Extract the (X, Y) coordinate from the center of the cell holding the provided text.  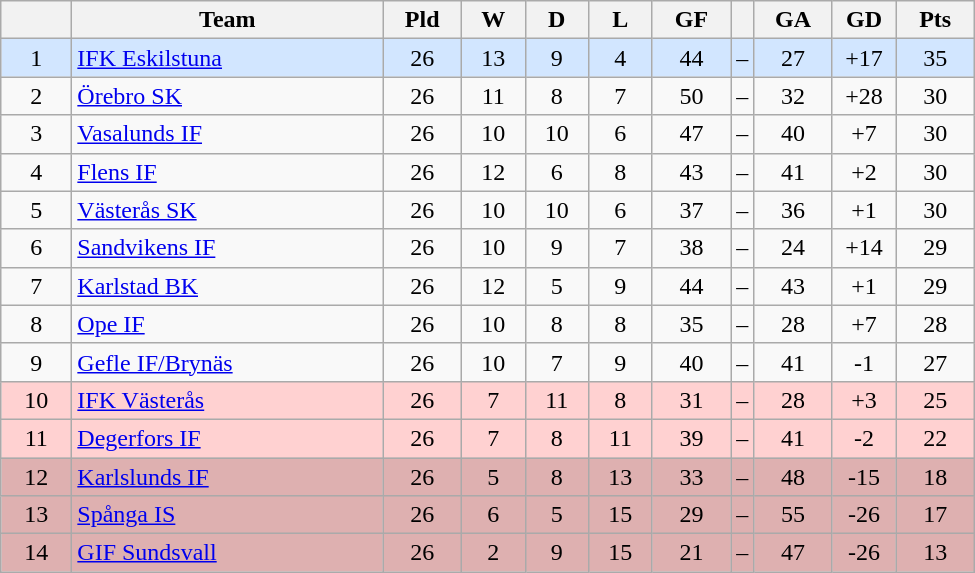
Flens IF (228, 172)
Sandvikens IF (228, 248)
IFK Eskilstuna (228, 58)
50 (692, 96)
37 (692, 210)
GIF Sundsvall (228, 553)
Pts (936, 20)
33 (692, 477)
GA (794, 20)
Team (228, 20)
14 (36, 553)
21 (692, 553)
Ope IF (228, 324)
+3 (864, 400)
+14 (864, 248)
IFK Västerås (228, 400)
3 (36, 134)
24 (794, 248)
Västerås SK (228, 210)
Spånga IS (228, 515)
55 (794, 515)
GF (692, 20)
48 (794, 477)
Karlslunds IF (228, 477)
W (493, 20)
1 (36, 58)
Örebro SK (228, 96)
+28 (864, 96)
Vasalunds IF (228, 134)
L (621, 20)
+17 (864, 58)
-15 (864, 477)
D (557, 20)
-2 (864, 438)
22 (936, 438)
Gefle IF/Brynäs (228, 362)
-1 (864, 362)
31 (692, 400)
18 (936, 477)
32 (794, 96)
GD (864, 20)
Degerfors IF (228, 438)
17 (936, 515)
39 (692, 438)
25 (936, 400)
+2 (864, 172)
38 (692, 248)
Karlstad BK (228, 286)
Pld (422, 20)
36 (794, 210)
